Detect which cell encompasses the target text, then output its (x, y) center coordinate. 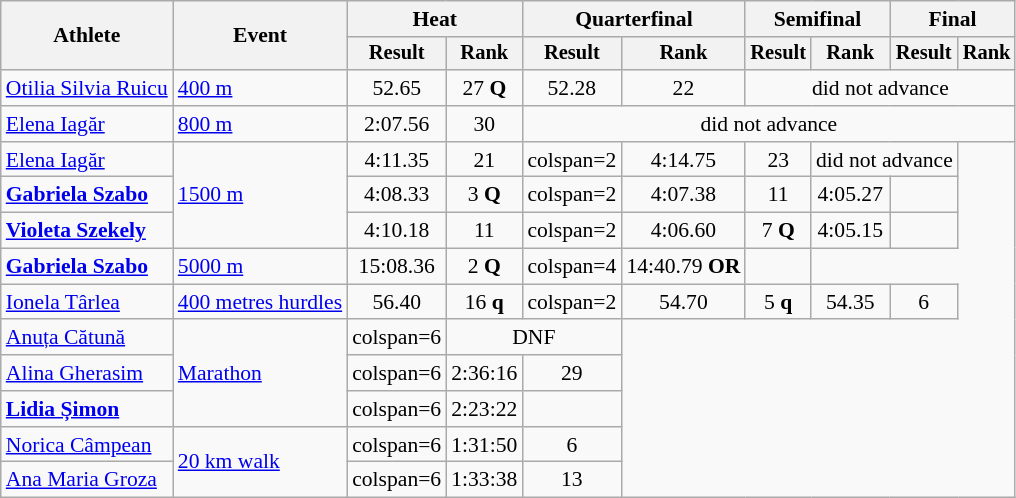
4:14.75 (683, 160)
54.35 (850, 302)
Ionela Târlea (87, 302)
30 (484, 124)
52.28 (572, 88)
5 q (778, 302)
29 (572, 373)
Lidia Șimon (87, 409)
colspan=4 (572, 267)
13 (572, 480)
Event (260, 36)
4:10.18 (396, 231)
27 Q (484, 88)
Alina Gherasim (87, 373)
54.70 (683, 302)
4:05.27 (850, 195)
14:40.79 OR (683, 267)
Quarterfinal (634, 19)
400 m (260, 88)
23 (778, 160)
1:31:50 (484, 445)
4:07.38 (683, 195)
2 Q (484, 267)
800 m (260, 124)
20 km walk (260, 462)
16 q (484, 302)
2:36:16 (484, 373)
DNF (534, 338)
4:05.15 (850, 231)
7 Q (778, 231)
5000 m (260, 267)
Marathon (260, 374)
21 (484, 160)
Athlete (87, 36)
1500 m (260, 196)
Norica Câmpean (87, 445)
3 Q (484, 195)
Otilia Silvia Ruicu (87, 88)
2:07.56 (396, 124)
4:06.60 (683, 231)
56.40 (396, 302)
2:23:22 (484, 409)
1:33:38 (484, 480)
Semifinal (817, 19)
52.65 (396, 88)
Final (953, 19)
Violeta Szekely (87, 231)
Anuța Cătună (87, 338)
22 (683, 88)
15:08.36 (396, 267)
Ana Maria Groza (87, 480)
400 metres hurdles (260, 302)
4:11.35 (396, 160)
4:08.33 (396, 195)
Heat (434, 19)
